Locate the cell with the specified text and output its [X, Y] center coordinate. 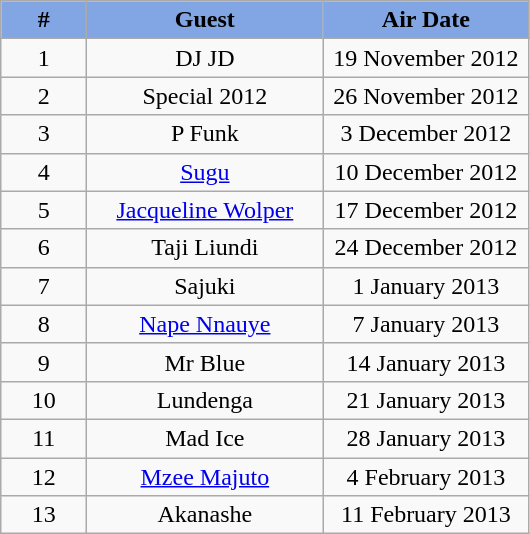
24 December 2012 [426, 248]
4 [44, 172]
P Funk [205, 134]
3 [44, 134]
3 December 2012 [426, 134]
11 February 2013 [426, 515]
26 November 2012 [426, 96]
7 January 2013 [426, 324]
13 [44, 515]
DJ JD [205, 58]
Mzee Majuto [205, 477]
Sajuki [205, 286]
10 [44, 400]
Taji Liundi [205, 248]
Mad Ice [205, 438]
5 [44, 210]
9 [44, 362]
Jacqueline Wolper [205, 210]
Akanashe [205, 515]
17 December 2012 [426, 210]
Sugu [205, 172]
# [44, 20]
10 December 2012 [426, 172]
12 [44, 477]
28 January 2013 [426, 438]
Nape Nnauye [205, 324]
Lundenga [205, 400]
Air Date [426, 20]
6 [44, 248]
7 [44, 286]
19 November 2012 [426, 58]
4 February 2013 [426, 477]
1 [44, 58]
2 [44, 96]
Special 2012 [205, 96]
11 [44, 438]
8 [44, 324]
Mr Blue [205, 362]
14 January 2013 [426, 362]
Guest [205, 20]
21 January 2013 [426, 400]
1 January 2013 [426, 286]
